Return (X, Y) of the center of cell containing provided text 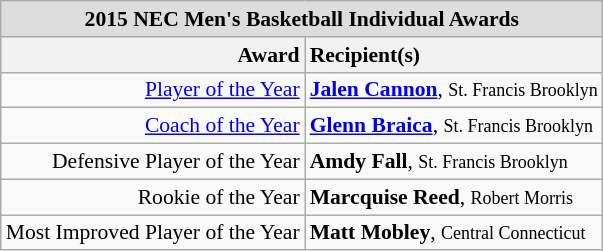
Glenn Braica, St. Francis Brooklyn (454, 126)
Amdy Fall, St. Francis Brooklyn (454, 162)
Defensive Player of the Year (153, 162)
Most Improved Player of the Year (153, 233)
Jalen Cannon, St. Francis Brooklyn (454, 90)
Award (153, 55)
Coach of the Year (153, 126)
Player of the Year (153, 90)
2015 NEC Men's Basketball Individual Awards (302, 19)
Recipient(s) (454, 55)
Matt Mobley, Central Connecticut (454, 233)
Rookie of the Year (153, 197)
Marcquise Reed, Robert Morris (454, 197)
